From the cell containing the given text, extract its center point as (X, Y) coordinate. 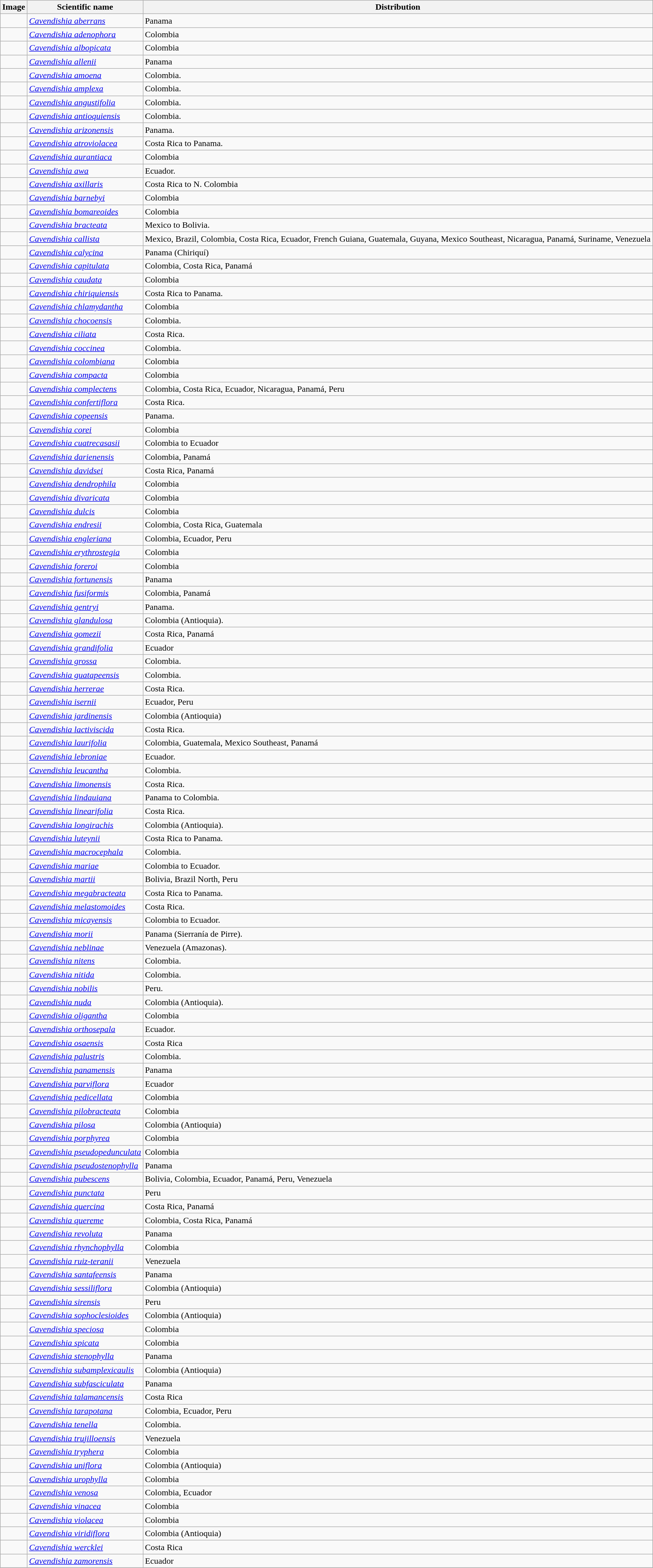
Cavendishia lactiviscida (85, 729)
Cavendishia zamorensis (85, 1561)
Cavendishia tarapotana (85, 1411)
Cavendishia pseudostenophylla (85, 1166)
Image (14, 7)
Cavendishia quercina (85, 1206)
Cavendishia pilobracteata (85, 1111)
Cavendishia oligantha (85, 1015)
Distribution (397, 7)
Cavendishia orthosepala (85, 1029)
Cavendishia sessiliflora (85, 1288)
Cavendishia pilosa (85, 1125)
Cavendishia revoluta (85, 1234)
Colombia to Ecuador (397, 443)
Cavendishia subfasciculata (85, 1384)
Cavendishia megabracteata (85, 893)
Cavendishia gentryi (85, 607)
Cavendishia aberrans (85, 21)
Scientific name (85, 7)
Cavendishia uniflora (85, 1465)
Cavendishia herrerae (85, 689)
Cavendishia fortunensis (85, 579)
Cavendishia coccinea (85, 348)
Mexico to Bolivia. (397, 225)
Cavendishia calycina (85, 252)
Cavendishia laurifolia (85, 743)
Cavendishia micayensis (85, 920)
Cavendishia isernii (85, 702)
Cavendishia awa (85, 171)
Venezuela (Amazonas). (397, 947)
Cavendishia pedicellata (85, 1097)
Cavendishia davidsei (85, 471)
Cavendishia aurantiaca (85, 157)
Cavendishia macrocephala (85, 852)
Cavendishia complectens (85, 389)
Cavendishia callista (85, 239)
Cavendishia grandifolia (85, 648)
Cavendishia angustifolia (85, 102)
Cavendishia venosa (85, 1493)
Cavendishia amplexa (85, 89)
Cavendishia divaricata (85, 498)
Cavendishia quereme (85, 1220)
Cavendishia axillaris (85, 184)
Cavendishia speciosa (85, 1329)
Cavendishia nobilis (85, 988)
Cavendishia palustris (85, 1057)
Colombia, Costa Rica, Guatemala (397, 525)
Cavendishia osaensis (85, 1043)
Cavendishia cuatrecasasii (85, 443)
Cavendishia caudata (85, 280)
Cavendishia engleriana (85, 539)
Cavendishia trujilloensis (85, 1438)
Cavendishia atroviolacea (85, 143)
Cavendishia nitida (85, 975)
Cavendishia corei (85, 430)
Cavendishia gomezii (85, 634)
Cavendishia dendrophila (85, 484)
Cavendishia compacta (85, 375)
Cavendishia leucantha (85, 770)
Panama (Chiriquí) (397, 252)
Mexico, Brazil, Colombia, Costa Rica, Ecuador, French Guiana, Guatemala, Guyana, Mexico Southeast, Nicaragua, Panamá, Suriname, Venezuela (397, 239)
Panama (Sierranía de Pirre). (397, 934)
Cavendishia glandulosa (85, 621)
Cavendishia albopicata (85, 48)
Cavendishia capitulata (85, 266)
Panama to Colombia. (397, 797)
Cavendishia dulcis (85, 511)
Cavendishia sirensis (85, 1302)
Cavendishia vinacea (85, 1506)
Cavendishia morii (85, 934)
Cavendishia amoena (85, 75)
Ecuador, Peru (397, 702)
Cavendishia limonensis (85, 784)
Cavendishia nuda (85, 1002)
Cavendishia tenella (85, 1424)
Cavendishia arizonensis (85, 130)
Cavendishia pubescens (85, 1179)
Cavendishia parviflora (85, 1084)
Cavendishia foreroi (85, 566)
Cavendishia talamancensis (85, 1397)
Cavendishia darienensis (85, 457)
Cavendishia erythrostegia (85, 552)
Colombia, Guatemala, Mexico Southeast, Panamá (397, 743)
Cavendishia urophylla (85, 1479)
Cavendishia panamensis (85, 1070)
Cavendishia mariae (85, 866)
Cavendishia antioquiensis (85, 116)
Cavendishia spicata (85, 1343)
Cavendishia nitens (85, 961)
Cavendishia luteynii (85, 839)
Cavendishia chocoensis (85, 320)
Cavendishia lindauiana (85, 797)
Cavendishia bomareoides (85, 212)
Cavendishia rhynchophylla (85, 1247)
Cavendishia adenophora (85, 34)
Cavendishia stenophylla (85, 1356)
Cavendishia ruiz-teranii (85, 1261)
Cavendishia chiriquiensis (85, 293)
Cavendishia ciliata (85, 334)
Cavendishia lebroniae (85, 757)
Cavendishia fusiformis (85, 593)
Colombia, Ecuador (397, 1493)
Cavendishia linearifolia (85, 811)
Cavendishia chlamydantha (85, 307)
Cavendishia martii (85, 879)
Cavendishia grossa (85, 661)
Cavendishia bracteata (85, 225)
Cavendishia sophoclesioides (85, 1316)
Cavendishia colombiana (85, 361)
Cavendishia longirachis (85, 825)
Cavendishia viridiflora (85, 1534)
Cavendishia allenii (85, 62)
Bolivia, Brazil North, Peru (397, 879)
Cavendishia wercklei (85, 1547)
Cavendishia melastomoides (85, 907)
Cavendishia barnebyi (85, 198)
Cavendishia subamplexicaulis (85, 1370)
Cavendishia porphyrea (85, 1138)
Cavendishia punctata (85, 1193)
Cavendishia neblinae (85, 947)
Peru. (397, 988)
Cavendishia endresii (85, 525)
Cavendishia tryphera (85, 1452)
Cavendishia pseudopedunculata (85, 1152)
Cavendishia santafeensis (85, 1275)
Cavendishia confertiflora (85, 402)
Cavendishia copeensis (85, 416)
Cavendishia violacea (85, 1520)
Cavendishia guatapeensis (85, 675)
Cavendishia jardinensis (85, 716)
Costa Rica to N. Colombia (397, 184)
Colombia, Costa Rica, Ecuador, Nicaragua, Panamá, Peru (397, 389)
Bolivia, Colombia, Ecuador, Panamá, Peru, Venezuela (397, 1179)
